Capture the cell that displays the provided text and extract its [X, Y] central coordinate. 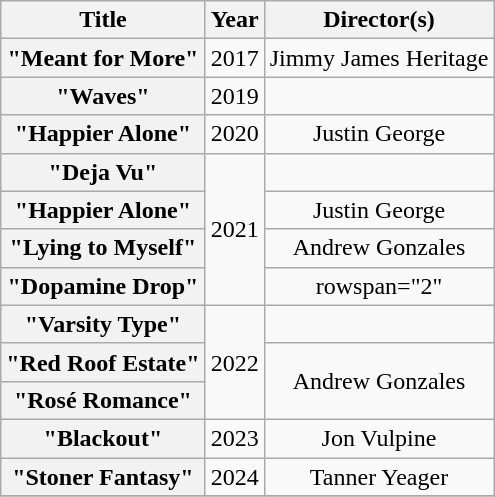
"Varsity Type" [103, 324]
Jon Vulpine [379, 438]
"Blackout" [103, 438]
2017 [234, 58]
2023 [234, 438]
"Rosé Romance" [103, 400]
rowspan="2" [379, 286]
2022 [234, 362]
2020 [234, 134]
"Dopamine Drop" [103, 286]
Tanner Yeager [379, 477]
Year [234, 20]
"Red Roof Estate" [103, 362]
2024 [234, 477]
Director(s) [379, 20]
2019 [234, 96]
Jimmy James Heritage [379, 58]
"Deja Vu" [103, 172]
"Lying to Myself" [103, 248]
"Meant for More" [103, 58]
2021 [234, 229]
"Stoner Fantasy" [103, 477]
Title [103, 20]
"Waves" [103, 96]
